Identify which cell holds the provided text, then report its [X, Y] central coordinate. 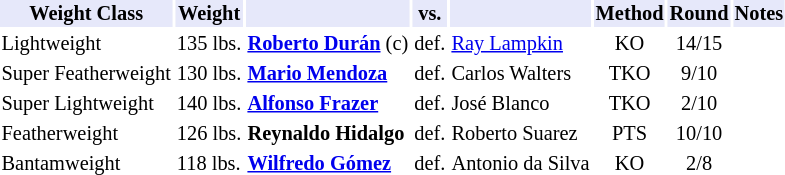
José Blanco [520, 104]
Alfonso Frazer [328, 104]
vs. [430, 14]
Weight [209, 14]
Super Lightweight [86, 104]
130 lbs. [209, 74]
Notes [759, 14]
Featherweight [86, 134]
KO [630, 44]
Lightweight [86, 44]
Weight Class [86, 14]
Reynaldo Hidalgo [328, 134]
Mario Mendoza [328, 74]
126 lbs. [209, 134]
Roberto Suarez [520, 134]
PTS [630, 134]
14/15 [699, 44]
140 lbs. [209, 104]
Roberto Durán (c) [328, 44]
Method [630, 14]
Ray Lampkin [520, 44]
2/10 [699, 104]
9/10 [699, 74]
Super Featherweight [86, 74]
10/10 [699, 134]
Round [699, 14]
Carlos Walters [520, 74]
135 lbs. [209, 44]
